Locate the cell with the specified text and output its (x, y) center coordinate. 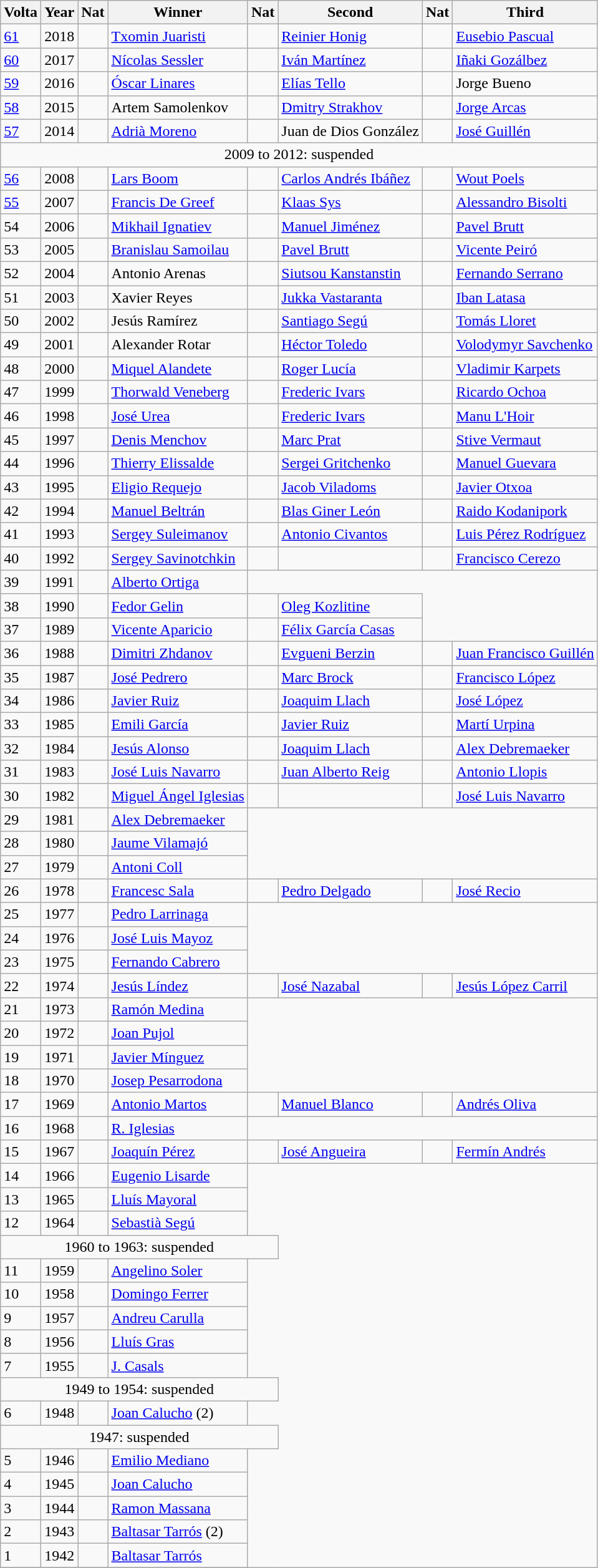
Antonio Llopis (525, 772)
31 (21, 772)
45 (21, 440)
Domingo Ferrer (178, 1294)
5 (21, 1461)
41 (21, 535)
José Luis Mayoz (178, 938)
Reinier Honig (350, 36)
1946 (60, 1461)
Juan de Dios González (350, 131)
1987 (60, 677)
Winner (178, 12)
14 (21, 1176)
Mikhail Ignatiev (178, 226)
57 (21, 131)
1971 (60, 1057)
7 (21, 1365)
12 (21, 1223)
39 (21, 582)
48 (21, 369)
Juan Alberto Reig (350, 772)
Javier Otxoa (525, 487)
Pedro Delgado (350, 891)
2006 (60, 226)
2002 (60, 321)
Eugenio Lisarde (178, 1176)
Antonio Arenas (178, 273)
Artem Samolenkov (178, 107)
1997 (60, 440)
22 (21, 985)
Fernando Cabrero (178, 962)
1999 (60, 392)
1942 (60, 1556)
2008 (60, 178)
Manuel Guevara (525, 463)
Juan Francisco Guillén (525, 653)
José Guillén (525, 131)
Tomás Lloret (525, 321)
2004 (60, 273)
Jesús López Carril (525, 985)
1960 to 1963: suspended (140, 1247)
Félix García Casas (350, 629)
Héctor Toledo (350, 345)
2001 (60, 345)
Third (525, 12)
58 (21, 107)
1970 (60, 1081)
35 (21, 677)
Baltasar Tarrós (2) (178, 1532)
1976 (60, 938)
Manuel Blanco (350, 1105)
Joan Calucho (178, 1484)
1981 (60, 820)
Fernando Serrano (525, 273)
Jacob Viladoms (350, 487)
José Nazabal (350, 985)
1972 (60, 1033)
Thierry Elissalde (178, 463)
1979 (60, 867)
Alessandro Bisolti (525, 202)
17 (21, 1105)
15 (21, 1152)
José Pedrero (178, 677)
1959 (60, 1270)
Dmitry Strakhov (350, 107)
Angelino Soler (178, 1270)
Francesc Sala (178, 891)
Stive Vermaut (525, 440)
Carlos Andrés Ibáñez (350, 178)
Jesús Líndez (178, 985)
53 (21, 249)
50 (21, 321)
Santiago Segú (350, 321)
21 (21, 1009)
Miquel Alandete (178, 369)
1973 (60, 1009)
Francisco López (525, 677)
2005 (60, 249)
56 (21, 178)
2015 (60, 107)
Jorge Bueno (525, 84)
Javier Mínguez (178, 1057)
51 (21, 298)
José Angueira (350, 1152)
1983 (60, 772)
Jesús Alonso (178, 748)
1990 (60, 606)
27 (21, 867)
2 (21, 1532)
Pedro Larrinaga (178, 914)
Iván Martínez (350, 60)
Txomin Juaristi (178, 36)
Jorge Arcas (525, 107)
Nícolas Sessler (178, 60)
Ramón Medina (178, 1009)
23 (21, 962)
52 (21, 273)
Marc Brock (350, 677)
Sergei Gritchenko (350, 463)
Marc Prat (350, 440)
1956 (60, 1342)
1949 to 1954: suspended (140, 1389)
Year (60, 12)
Martí Urpina (525, 725)
Adrià Moreno (178, 131)
Raido Kodanipork (525, 511)
Antonio Civantos (350, 535)
Branislau Samoilau (178, 249)
2016 (60, 84)
43 (21, 487)
Antonio Martos (178, 1105)
40 (21, 558)
Josep Pesarrodona (178, 1081)
Ramon Massana (178, 1508)
Andreu Carulla (178, 1318)
Sebastià Segú (178, 1223)
Vicente Peiró (525, 249)
Wout Poels (525, 178)
Lluís Mayoral (178, 1199)
Antoni Coll (178, 867)
34 (21, 701)
11 (21, 1270)
1964 (60, 1223)
1998 (60, 416)
José Urea (178, 416)
Volta (21, 12)
1944 (60, 1508)
37 (21, 629)
Manuel Jiménez (350, 226)
Siutsou Kanstanstin (350, 273)
38 (21, 606)
1986 (60, 701)
Miguel Ángel Iglesias (178, 796)
1991 (60, 582)
1943 (60, 1532)
1982 (60, 796)
Manu L'Hoir (525, 416)
47 (21, 392)
20 (21, 1033)
8 (21, 1342)
Jaume Vilamajó (178, 843)
Blas Giner León (350, 511)
Eusebio Pascual (525, 36)
2000 (60, 369)
1977 (60, 914)
1984 (60, 748)
2007 (60, 202)
55 (21, 202)
2018 (60, 36)
Joan Pujol (178, 1033)
2014 (60, 131)
10 (21, 1294)
1996 (60, 463)
José López (525, 701)
Evgueni Berzin (350, 653)
Luis Pérez Rodríguez (525, 535)
25 (21, 914)
4 (21, 1484)
1975 (60, 962)
1978 (60, 891)
29 (21, 820)
3 (21, 1508)
1945 (60, 1484)
Thorwald Veneberg (178, 392)
1966 (60, 1176)
1948 (60, 1413)
1 (21, 1556)
1968 (60, 1128)
1988 (60, 653)
54 (21, 226)
Second (350, 12)
Klaas Sys (350, 202)
1994 (60, 511)
Eligio Requejo (178, 487)
Lluís Gras (178, 1342)
1958 (60, 1294)
19 (21, 1057)
1965 (60, 1199)
9 (21, 1318)
Francis De Greef (178, 202)
Óscar Linares (178, 84)
36 (21, 653)
Sergey Savinotchkin (178, 558)
Francisco Cerezo (525, 558)
Emilio Mediano (178, 1461)
18 (21, 1081)
Dimitri Zhdanov (178, 653)
Emili García (178, 725)
1947: suspended (140, 1436)
Alberto Ortiga (178, 582)
59 (21, 84)
2003 (60, 298)
Vladimir Karpets (525, 369)
1955 (60, 1365)
Iñaki Gozálbez (525, 60)
J. Casals (178, 1365)
Andrés Oliva (525, 1105)
Iban Latasa (525, 298)
6 (21, 1413)
Alexander Rotar (178, 345)
Joaquín Pérez (178, 1152)
1985 (60, 725)
1969 (60, 1105)
Xavier Reyes (178, 298)
60 (21, 60)
Jesús Ramírez (178, 321)
Sergey Suleimanov (178, 535)
Elías Tello (350, 84)
Manuel Beltrán (178, 511)
Volodymyr Savchenko (525, 345)
2017 (60, 60)
32 (21, 748)
1980 (60, 843)
1967 (60, 1152)
José Recio (525, 891)
42 (21, 511)
1974 (60, 985)
1993 (60, 535)
Fedor Gelin (178, 606)
1995 (60, 487)
1989 (60, 629)
Vicente Aparicio (178, 629)
28 (21, 843)
1957 (60, 1318)
Baltasar Tarrós (178, 1556)
R. Iglesias (178, 1128)
49 (21, 345)
13 (21, 1199)
33 (21, 725)
Oleg Kozlitine (350, 606)
30 (21, 796)
Lars Boom (178, 178)
Jukka Vastaranta (350, 298)
46 (21, 416)
44 (21, 463)
Ricardo Ochoa (525, 392)
61 (21, 36)
Roger Lucía (350, 369)
26 (21, 891)
16 (21, 1128)
2009 to 2012: suspended (299, 155)
1992 (60, 558)
24 (21, 938)
Fermín Andrés (525, 1152)
Joan Calucho (2) (178, 1413)
Denis Menchov (178, 440)
